For the text-containing cell, return its midpoint in (X, Y) coordinate format. 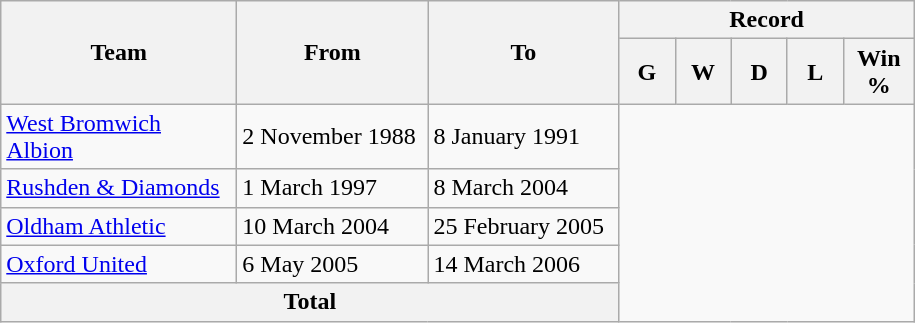
2 November 1988 (332, 136)
Win % (878, 72)
8 March 2004 (524, 188)
10 March 2004 (332, 226)
8 January 1991 (524, 136)
D (759, 72)
14 March 2006 (524, 264)
To (524, 52)
Rushden & Diamonds (119, 188)
West Bromwich Albion (119, 136)
25 February 2005 (524, 226)
1 March 1997 (332, 188)
Total (310, 302)
Oldham Athletic (119, 226)
Team (119, 52)
6 May 2005 (332, 264)
W (703, 72)
From (332, 52)
Record (766, 20)
Oxford United (119, 264)
G (647, 72)
L (815, 72)
